Pinpoint the cell where the given text exists, returning its [x, y] midpoint coordinate. 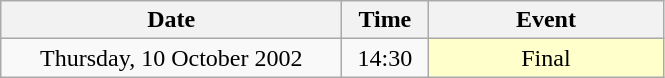
Time [385, 20]
Date [172, 20]
Thursday, 10 October 2002 [172, 58]
Final [546, 58]
14:30 [385, 58]
Event [546, 20]
